Locate the cell with the specified text and output its [x, y] center coordinate. 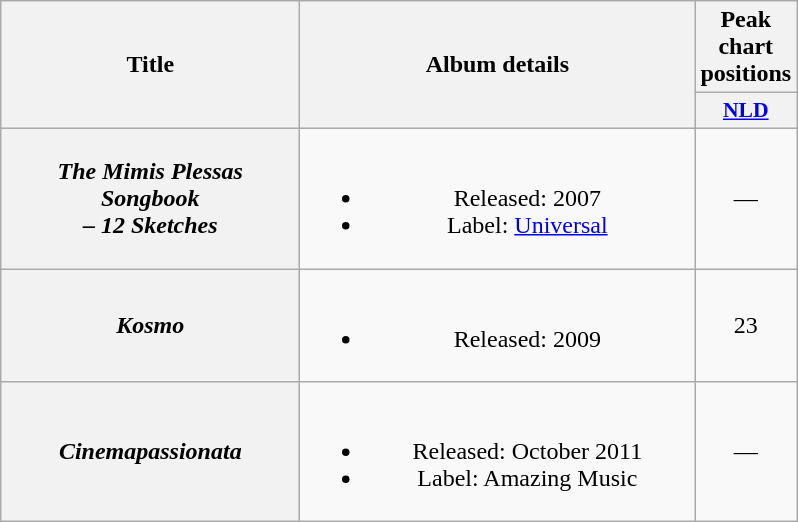
Peak chart positions [746, 47]
Released: October 2011Label: Amazing Music [498, 452]
Album details [498, 65]
23 [746, 324]
Cinemapassionata [150, 452]
Released: 2007Label: Universal [498, 198]
Released: 2009 [498, 324]
NLD [746, 111]
Kosmo [150, 324]
The Mimis Plessas Songbook– 12 Sketches [150, 198]
Title [150, 65]
